Locate the cell with the specified text and output its [X, Y] center coordinate. 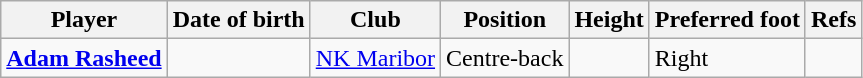
Height [609, 20]
Position [505, 20]
Right [727, 58]
Refs [833, 20]
Preferred foot [727, 20]
NK Maribor [375, 58]
Club [375, 20]
Centre-back [505, 58]
Player [84, 20]
Date of birth [238, 20]
Adam Rasheed [84, 58]
